Identify which cell holds the provided text, then report its [X, Y] central coordinate. 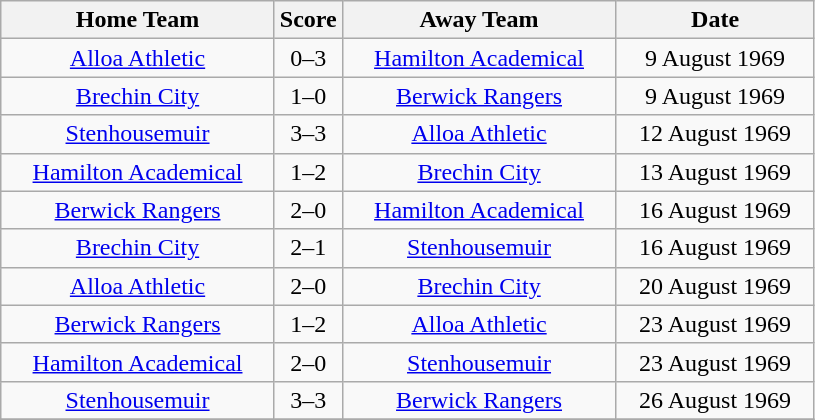
26 August 1969 [716, 400]
2–1 [308, 248]
0–3 [308, 58]
Date [716, 20]
20 August 1969 [716, 286]
1–0 [308, 96]
12 August 1969 [716, 134]
Score [308, 20]
Home Team [138, 20]
13 August 1969 [716, 172]
Away Team [479, 20]
